Determine the (x, y) coordinate at the center of the cell enclosing the given text.  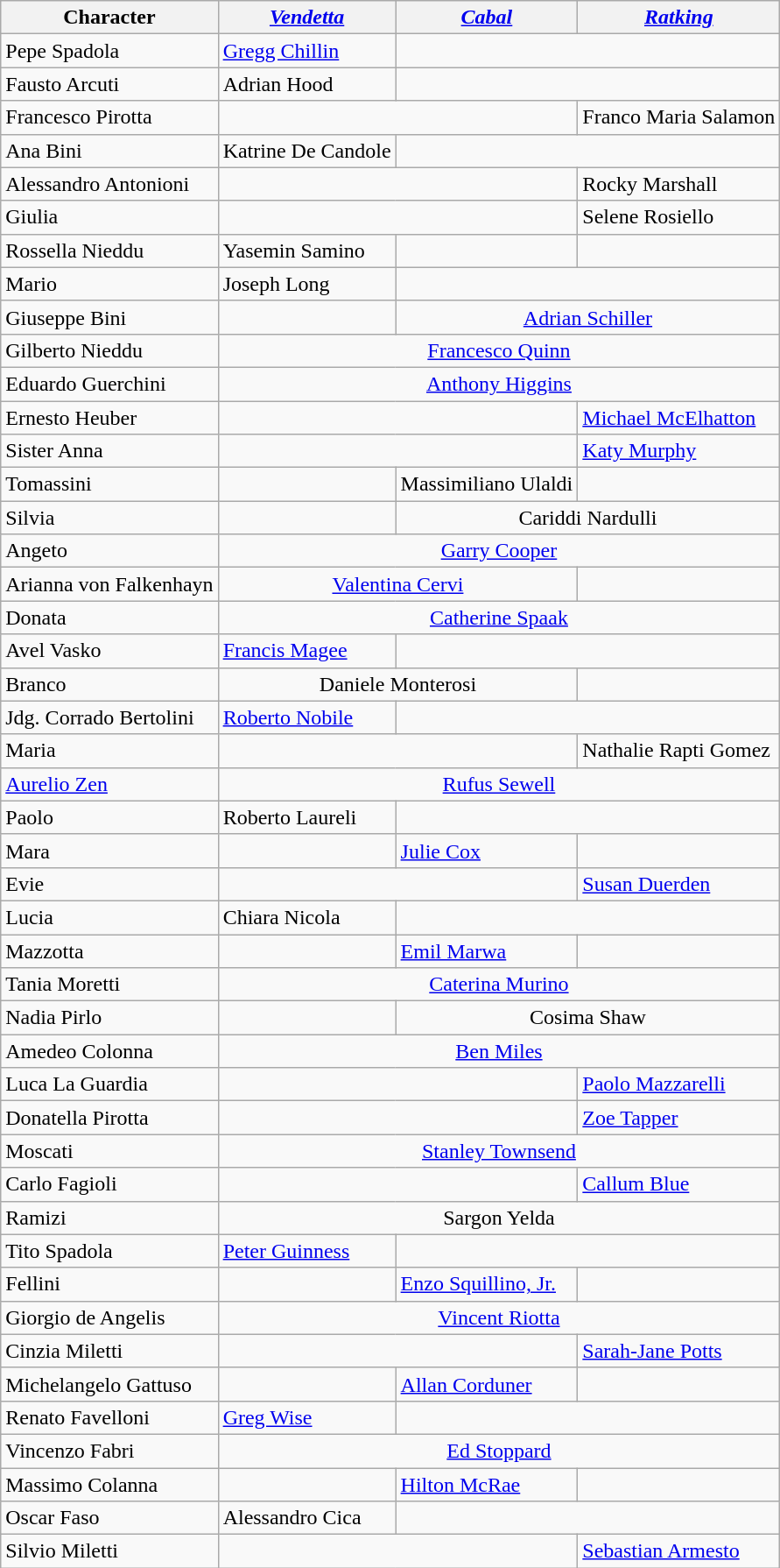
Katy Murphy (679, 451)
Ben Miles (499, 1051)
Tito Spadola (109, 1251)
Massimo Colanna (109, 1485)
Fellini (109, 1284)
Donata (109, 618)
Paolo Mazzarelli (679, 1084)
Adrian Hood (306, 84)
Nathalie Rapti Gomez (679, 751)
Rocky Marshall (679, 184)
Stanley Townsend (499, 1151)
Sarah-Jane Potts (679, 1351)
Silvia (109, 518)
Chiara Nicola (306, 917)
Renato Favelloni (109, 1417)
Fausto Arcuti (109, 84)
Greg Wise (306, 1417)
Caterina Murino (499, 985)
Allan Corduner (487, 1384)
Yasemin Samino (306, 251)
Callum Blue (679, 1184)
Massimiliano Ulaldi (487, 484)
Katrine De Candole (306, 151)
Catherine Spaak (499, 618)
Pepe Spadola (109, 51)
Evie (109, 884)
Mazzotta (109, 950)
Avel Vasko (109, 651)
Roberto Nobile (306, 717)
Mara (109, 851)
Peter Guinness (306, 1251)
Rufus Sewell (499, 784)
Jdg. Corrado Bertolini (109, 717)
Ana Bini (109, 151)
Sebastian Armesto (679, 1551)
Sister Anna (109, 451)
Anthony Higgins (499, 384)
Gilberto Nieddu (109, 350)
Michelangelo Gattuso (109, 1384)
Francesco Pirotta (109, 117)
Francis Magee (306, 651)
Ed Stoppard (499, 1451)
Julie Cox (487, 851)
Maria (109, 751)
Zoe Tapper (679, 1118)
Susan Duerden (679, 884)
Cariddi Nardulli (588, 518)
Rossella Nieddu (109, 251)
Cosima Shaw (588, 1018)
Selene Rosiello (679, 217)
Emil Marwa (487, 950)
Hilton McRae (487, 1485)
Franco Maria Salamon (679, 117)
Branco (109, 684)
Giuseppe Bini (109, 317)
Vincent Riotta (499, 1317)
Daniele Monterosi (397, 684)
Vendetta (306, 18)
Ernesto Heuber (109, 418)
Garry Cooper (499, 551)
Tomassini (109, 484)
Adrian Schiller (588, 317)
Mario (109, 284)
Michael McElhatton (679, 418)
Vincenzo Fabri (109, 1451)
Gregg Chillin (306, 51)
Moscati (109, 1151)
Sargon Yelda (499, 1218)
Carlo Fagioli (109, 1184)
Alessandro Antonioni (109, 184)
Cinzia Miletti (109, 1351)
Angeto (109, 551)
Giulia (109, 217)
Arianna von Falkenhayn (109, 584)
Alessandro Cica (306, 1518)
Lucia (109, 917)
Paolo (109, 817)
Eduardo Guerchini (109, 384)
Ratking (679, 18)
Luca La Guardia (109, 1084)
Cabal (487, 18)
Silvio Miletti (109, 1551)
Roberto Laureli (306, 817)
Ramizi (109, 1218)
Nadia Pirlo (109, 1018)
Aurelio Zen (109, 784)
Valentina Cervi (397, 584)
Joseph Long (306, 284)
Character (109, 18)
Donatella Pirotta (109, 1118)
Amedeo Colonna (109, 1051)
Francesco Quinn (499, 350)
Tania Moretti (109, 985)
Giorgio de Angelis (109, 1317)
Enzo Squillino, Jr. (487, 1284)
Oscar Faso (109, 1518)
